Capture the cell that displays the provided text and extract its (x, y) central coordinate. 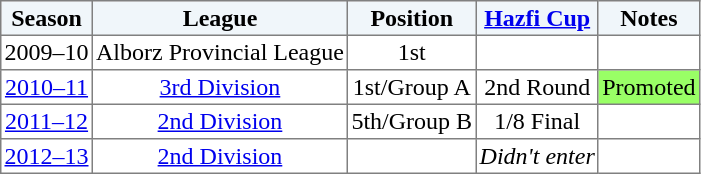
League (220, 18)
2012–13 (47, 156)
1st/Group A (412, 87)
3rd Division (220, 87)
Alborz Provincial League (220, 52)
2011–12 (47, 121)
2009–10 (47, 52)
Season (47, 18)
2nd Round (538, 87)
5th/Group B (412, 121)
Notes (648, 18)
1/8 Final (538, 121)
Didn't enter (538, 156)
Promoted (648, 87)
2010–11 (47, 87)
1st (412, 52)
Hazfi Cup (538, 18)
Position (412, 18)
